Search for the cell housing the specified text and yield its [X, Y] center coordinate. 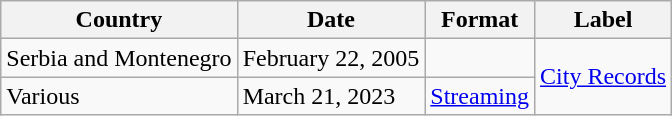
City Records [604, 77]
Date [331, 20]
Format [480, 20]
Streaming [480, 96]
March 21, 2023 [331, 96]
Various [119, 96]
February 22, 2005 [331, 58]
Serbia and Montenegro [119, 58]
Label [604, 20]
Country [119, 20]
